Search for the cell housing the specified text and yield its [x, y] center coordinate. 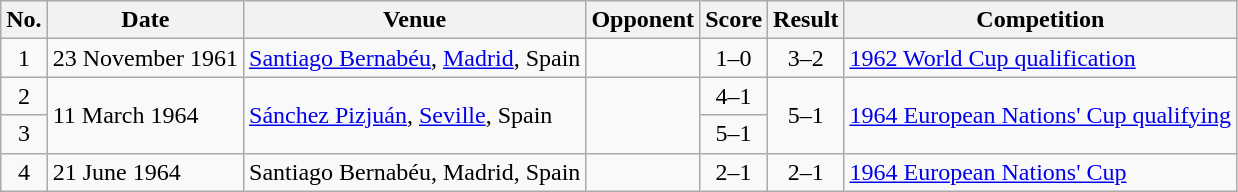
4 [24, 172]
Sánchez Pizjuán, Seville, Spain [415, 115]
1964 European Nations' Cup qualifying [1040, 115]
23 November 1961 [145, 58]
No. [24, 20]
Opponent [643, 20]
Result [806, 20]
21 June 1964 [145, 172]
1962 World Cup qualification [1040, 58]
3–2 [806, 58]
2 [24, 96]
11 March 1964 [145, 115]
Competition [1040, 20]
Score [734, 20]
Date [145, 20]
Venue [415, 20]
3 [24, 134]
1–0 [734, 58]
1 [24, 58]
4–1 [734, 96]
1964 European Nations' Cup [1040, 172]
